Detect which cell encompasses the target text, then output its (X, Y) center coordinate. 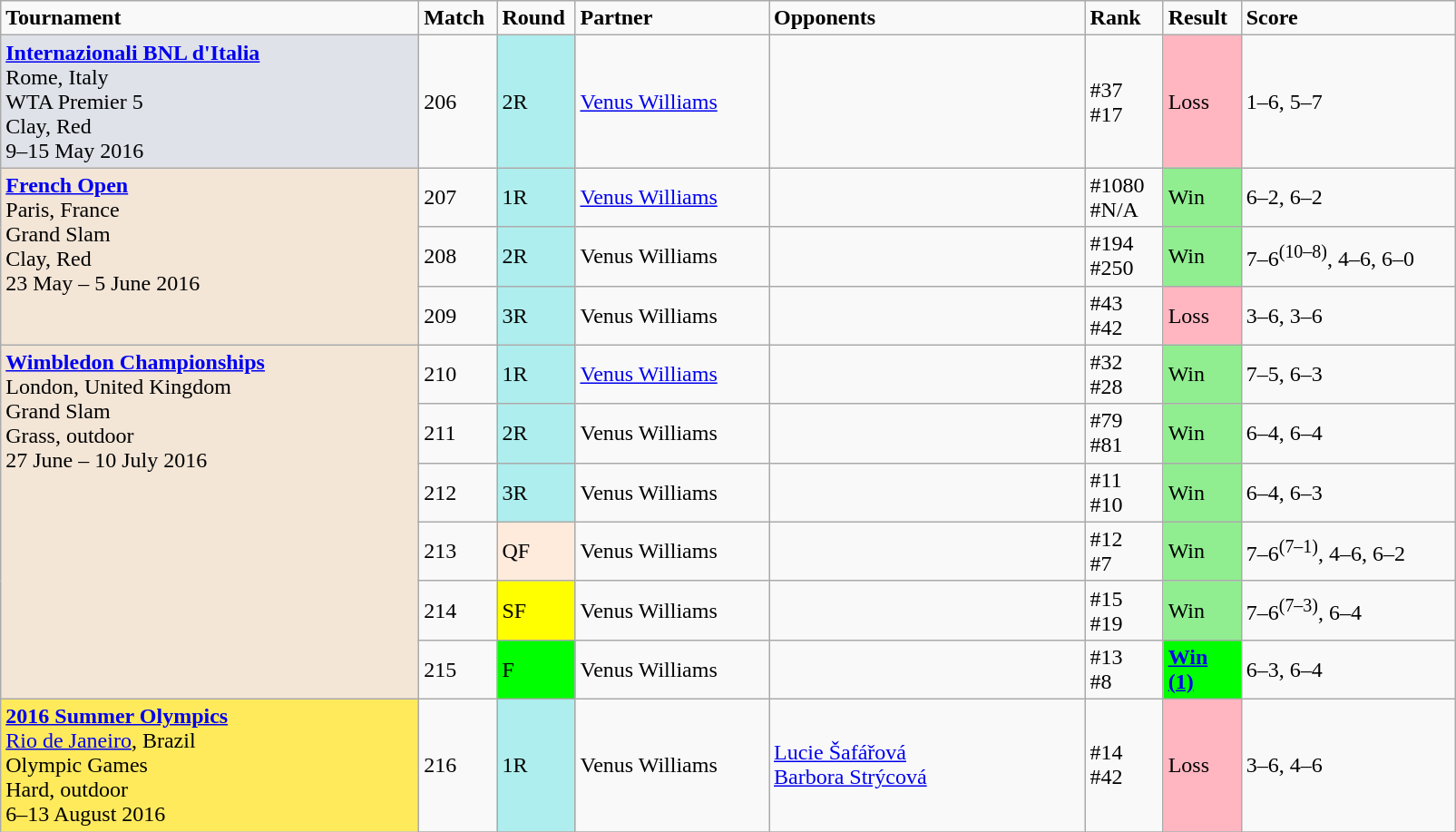
Score (1348, 18)
#15#19 (1124, 610)
7–5, 6–3 (1348, 374)
Opponents (927, 18)
Lucie Šafářová Barbora Strýcová (927, 765)
Internazionali BNL d'Italia Rome, Italy WTA Premier 5 Clay, Red 9–15 May 2016 (210, 102)
3–6, 3–6 (1348, 316)
#14#42 (1124, 765)
1–6, 5–7 (1348, 102)
6–3, 6–4 (1348, 670)
215 (458, 670)
Partner (672, 18)
211 (458, 434)
Match (458, 18)
Win (1) (1202, 670)
206 (458, 102)
SF (536, 610)
Rank (1124, 18)
6–4, 6–4 (1348, 434)
#37#17 (1124, 102)
216 (458, 765)
#13#8 (1124, 670)
#194#250 (1124, 256)
6–4, 6–3 (1348, 492)
210 (458, 374)
7–6(7–3), 6–4 (1348, 610)
208 (458, 256)
F (536, 670)
6–2, 6–2 (1348, 198)
French Open Paris, France Grand Slam Clay, Red 23 May – 5 June 2016 (210, 256)
Tournament (210, 18)
#79#81 (1124, 434)
3–6, 4–6 (1348, 765)
2016 Summer Olympics Rio de Janeiro, BrazilOlympic GamesHard, outdoor6–13 August 2016 (210, 765)
7–6(10–8), 4–6, 6–0 (1348, 256)
#1080#N/A (1124, 198)
Wimbledon Championships London, United KingdomGrand SlamGrass, outdoor27 June – 10 July 2016 (210, 522)
Round (536, 18)
213 (458, 552)
207 (458, 198)
QF (536, 552)
Result (1202, 18)
7–6(7–1), 4–6, 6–2 (1348, 552)
#32#28 (1124, 374)
212 (458, 492)
#12#7 (1124, 552)
209 (458, 316)
214 (458, 610)
#11#10 (1124, 492)
#43#42 (1124, 316)
